Extract the (X, Y) coordinate from the center of the cell holding the provided text.  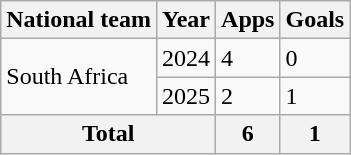
National team (79, 20)
2024 (186, 58)
Apps (248, 20)
Year (186, 20)
6 (248, 134)
Goals (315, 20)
2 (248, 96)
South Africa (79, 77)
0 (315, 58)
4 (248, 58)
2025 (186, 96)
Total (108, 134)
